Return [x, y] of the center of cell containing provided text 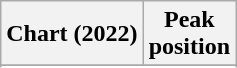
Chart (2022) [72, 34]
Peakposition [189, 34]
